Return the (X, Y) coordinate for the center point of the cell that contains the specified text.  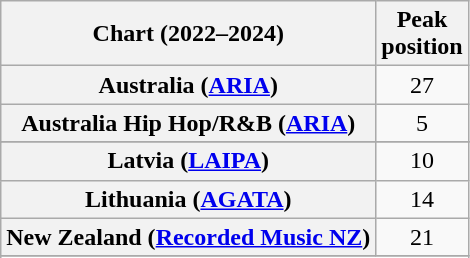
Lithuania (AGATA) (188, 199)
21 (422, 237)
Peakposition (422, 34)
14 (422, 199)
New Zealand (Recorded Music NZ) (188, 237)
27 (422, 85)
10 (422, 161)
Australia Hip Hop/R&B (ARIA) (188, 123)
Australia (ARIA) (188, 85)
Chart (2022–2024) (188, 34)
5 (422, 123)
Latvia (LAIPA) (188, 161)
